Locate the cell with the specified text and output its [x, y] center coordinate. 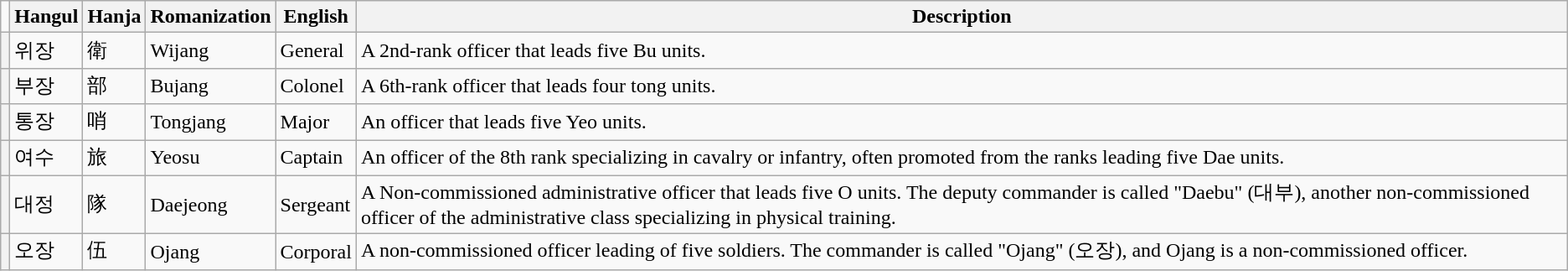
Yeosu [211, 158]
Sergeant [316, 205]
Daejeong [211, 205]
Bujang [211, 86]
Hangul [47, 17]
隊 [114, 205]
Description [962, 17]
Ojang [211, 252]
An officer of the 8th rank specializing in cavalry or infantry, often promoted from the ranks leading five Dae units. [962, 158]
A non-commissioned officer leading of five soldiers. The commander is called "Ojang" (오장), and Ojang is a non-commissioned officer. [962, 252]
A 2nd-rank officer that leads five Bu units. [962, 50]
위장 [47, 50]
衛 [114, 50]
English [316, 17]
Corporal [316, 252]
Major [316, 122]
An officer that leads five Yeo units. [962, 122]
部 [114, 86]
Hanja [114, 17]
여수 [47, 158]
Wijang [211, 50]
부장 [47, 86]
A 6th-rank officer that leads four tong units. [962, 86]
伍 [114, 252]
旅 [114, 158]
Captain [316, 158]
통장 [47, 122]
General [316, 50]
오장 [47, 252]
Colonel [316, 86]
哨 [114, 122]
Romanization [211, 17]
대정 [47, 205]
Tongjang [211, 122]
